Provide the (X, Y) coordinate of the cell's center where the given text is located.  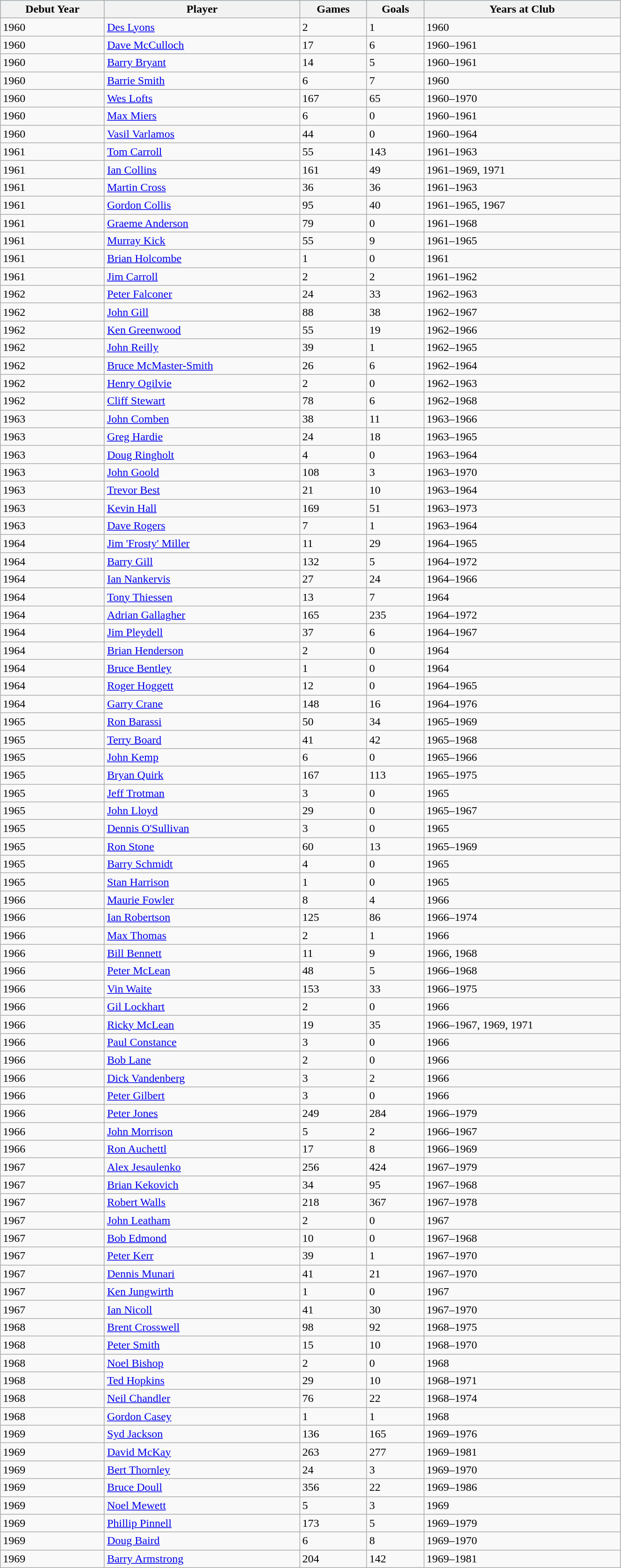
Bryan Quirk (202, 775)
1961–1965 (522, 241)
1961–1969, 1971 (522, 169)
1965–1975 (522, 775)
Barrie Smith (202, 80)
Noel Mewett (202, 1505)
John Goold (202, 472)
David McKay (202, 1452)
132 (333, 562)
Gil Lockhart (202, 1006)
356 (333, 1488)
35 (395, 1024)
Dennis O'Sullivan (202, 829)
26 (333, 365)
1963–1970 (522, 472)
1960–1970 (522, 98)
Bob Lane (202, 1060)
1963–1973 (522, 508)
1964–1976 (522, 704)
Ken Jungwirth (202, 1291)
1964–1967 (522, 633)
284 (395, 1114)
Ron Stone (202, 846)
1965–1967 (522, 811)
1964–1966 (522, 579)
Terry Board (202, 739)
Cliff Stewart (202, 401)
John Kemp (202, 757)
1968–1975 (522, 1327)
256 (333, 1167)
Brian Holcombe (202, 259)
Bob Edmond (202, 1238)
Brian Kekovich (202, 1185)
Peter Gilbert (202, 1096)
136 (333, 1434)
Graeme Anderson (202, 223)
John Gill (202, 312)
Stan Harrison (202, 882)
173 (333, 1523)
Des Lyons (202, 27)
Peter McLean (202, 971)
1969–1979 (522, 1523)
Paul Constance (202, 1042)
Noel Bishop (202, 1363)
79 (333, 223)
143 (395, 152)
Peter Falconer (202, 294)
1962–1966 (522, 330)
Brian Henderson (202, 650)
Player (202, 9)
Tom Carroll (202, 152)
125 (333, 918)
1967–1978 (522, 1203)
1965–1966 (522, 757)
1966–1975 (522, 989)
65 (395, 98)
169 (333, 508)
88 (333, 312)
367 (395, 1203)
1965–1968 (522, 739)
1966–1967, 1969, 1971 (522, 1024)
Alex Jesaulenko (202, 1167)
Ian Robertson (202, 918)
Vasil Varlamos (202, 134)
16 (395, 704)
1968–1974 (522, 1399)
Jim 'Frosty' Miller (202, 544)
1960–1964 (522, 134)
263 (333, 1452)
Bruce Bentley (202, 668)
Ian Nicoll (202, 1309)
Greg Hardie (202, 437)
Bruce Doull (202, 1488)
Garry Crane (202, 704)
76 (333, 1399)
Dennis Munari (202, 1274)
Goals (395, 9)
Barry Schmidt (202, 864)
Peter Jones (202, 1114)
1963–1965 (522, 437)
John Morrison (202, 1131)
49 (395, 169)
Bill Bennett (202, 953)
Games (333, 9)
14 (333, 63)
1966–1968 (522, 971)
15 (333, 1345)
18 (395, 437)
Martin Cross (202, 187)
424 (395, 1167)
277 (395, 1452)
27 (333, 579)
86 (395, 918)
Kevin Hall (202, 508)
1961–1965, 1967 (522, 205)
113 (395, 775)
148 (333, 704)
Ken Greenwood (202, 330)
John Comben (202, 419)
1962–1965 (522, 348)
Jim Pleydell (202, 633)
1966–1974 (522, 918)
Jeff Trotman (202, 793)
1961–1968 (522, 223)
12 (333, 686)
37 (333, 633)
Trevor Best (202, 490)
John Lloyd (202, 811)
Syd Jackson (202, 1434)
92 (395, 1327)
Maurie Fowler (202, 900)
108 (333, 472)
Dave McCulloch (202, 45)
Doug Baird (202, 1541)
1968–1970 (522, 1345)
Gordon Collis (202, 205)
Jim Carroll (202, 277)
Peter Smith (202, 1345)
42 (395, 739)
1962–1964 (522, 365)
204 (333, 1559)
1969–1986 (522, 1488)
161 (333, 169)
Barry Bryant (202, 63)
Brent Crosswell (202, 1327)
1967–1979 (522, 1167)
John Reilly (202, 348)
Doug Ringholt (202, 454)
Dave Rogers (202, 526)
Bruce McMaster-Smith (202, 365)
Wes Lofts (202, 98)
Peter Kerr (202, 1256)
Bert Thornley (202, 1470)
30 (395, 1309)
Gordon Casey (202, 1416)
John Leatham (202, 1220)
Henry Ogilvie (202, 383)
Ian Nankervis (202, 579)
Neil Chandler (202, 1399)
Tony Thiessen (202, 597)
Vin Waite (202, 989)
1961–1962 (522, 277)
Ron Barassi (202, 722)
Barry Gill (202, 562)
235 (395, 615)
Debut Year (52, 9)
Max Thomas (202, 935)
Max Miers (202, 116)
Ron Auchettl (202, 1149)
249 (333, 1114)
1966–1979 (522, 1114)
Barry Armstrong (202, 1559)
Adrian Gallagher (202, 615)
Murray Kick (202, 241)
44 (333, 134)
50 (333, 722)
40 (395, 205)
1966, 1968 (522, 953)
1968–1971 (522, 1381)
Ted Hopkins (202, 1381)
48 (333, 971)
1969–1976 (522, 1434)
51 (395, 508)
153 (333, 989)
Robert Walls (202, 1203)
Ricky McLean (202, 1024)
Years at Club (522, 9)
1962–1967 (522, 312)
1962–1968 (522, 401)
98 (333, 1327)
60 (333, 846)
1963–1966 (522, 419)
Roger Hoggett (202, 686)
1966–1967 (522, 1131)
Dick Vandenberg (202, 1078)
142 (395, 1559)
218 (333, 1203)
Phillip Pinnell (202, 1523)
1966–1969 (522, 1149)
78 (333, 401)
Ian Collins (202, 169)
